Detect which cell encompasses the target text, then output its (x, y) center coordinate. 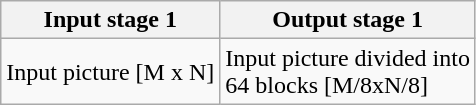
Input picture [M x N] (110, 72)
Input stage 1 (110, 20)
Output stage 1 (348, 20)
Input picture divided into64 blocks [M/8xN/8] (348, 72)
